Scan for the cell matching the given text and deliver its [X, Y] coordinate at center. 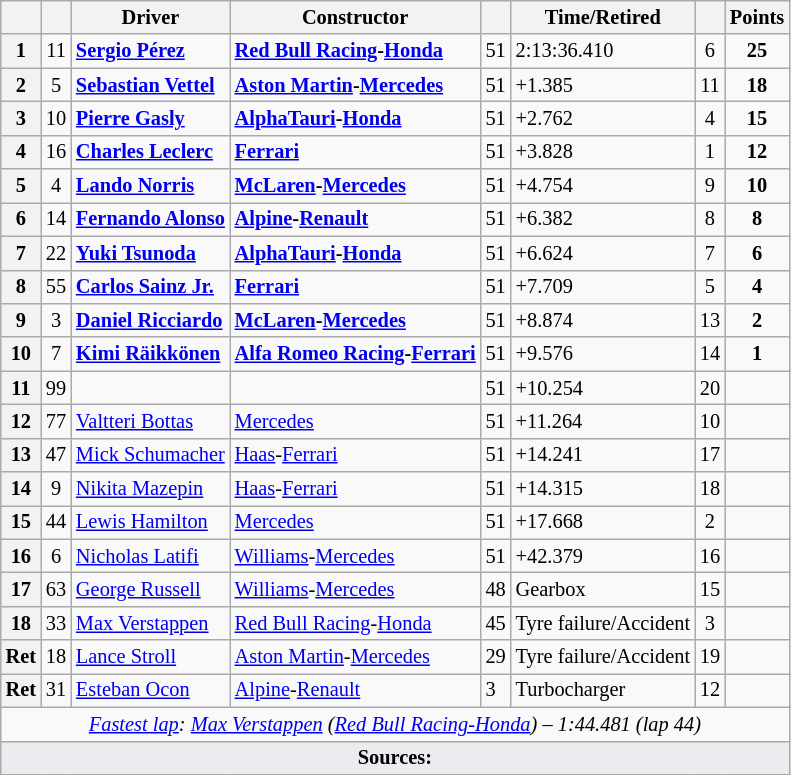
19 [710, 657]
+11.264 [603, 421]
+14.315 [603, 489]
Sergio Pérez [150, 51]
Nicholas Latifi [150, 556]
Mick Schumacher [150, 455]
+6.624 [603, 253]
George Russell [150, 589]
29 [496, 657]
Alfa Romeo Racing-Ferrari [356, 354]
Turbocharger [603, 690]
Pierre Gasly [150, 118]
+1.385 [603, 85]
Driver [150, 17]
Yuki Tsunoda [150, 253]
31 [56, 690]
+6.382 [603, 219]
+4.754 [603, 186]
22 [56, 253]
Lewis Hamilton [150, 522]
Max Verstappen [150, 623]
Esteban Ocon [150, 690]
Constructor [356, 17]
Lando Norris [150, 186]
+42.379 [603, 556]
2:13:36.410 [603, 51]
Charles Leclerc [150, 152]
20 [710, 388]
Carlos Sainz Jr. [150, 287]
Sources: [395, 758]
33 [56, 623]
47 [56, 455]
Sebastian Vettel [150, 85]
55 [56, 287]
Daniel Ricciardo [150, 320]
99 [56, 388]
+17.668 [603, 522]
+9.576 [603, 354]
Lance Stroll [150, 657]
77 [56, 421]
+7.709 [603, 287]
45 [496, 623]
Time/Retired [603, 17]
+8.874 [603, 320]
Gearbox [603, 589]
Fernando Alonso [150, 219]
Valtteri Bottas [150, 421]
Kimi Räikkönen [150, 354]
+10.254 [603, 388]
44 [56, 522]
+2.762 [603, 118]
+14.241 [603, 455]
48 [496, 589]
25 [757, 51]
Nikita Mazepin [150, 489]
63 [56, 589]
Fastest lap: Max Verstappen (Red Bull Racing-Honda) – 1:44.481 (lap 44) [395, 724]
+3.828 [603, 152]
Points [757, 17]
